Locate the cell with the specified text and output its (X, Y) center coordinate. 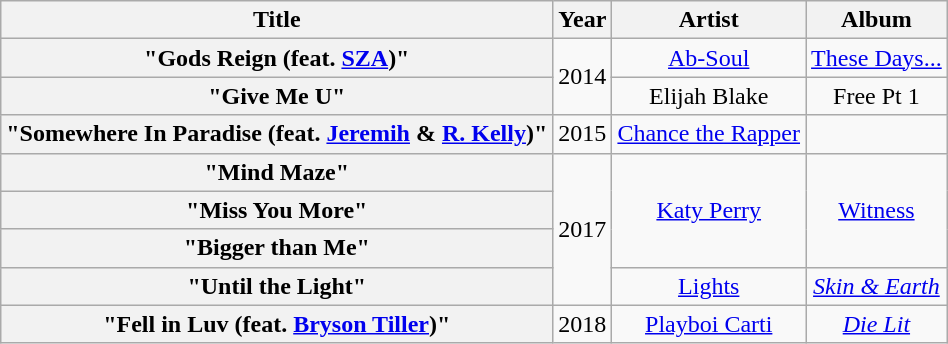
"Somewhere In Paradise (feat. Jeremih & R. Kelly)" (277, 134)
"Mind Maze" (277, 172)
"Until the Light" (277, 286)
"Bigger than Me" (277, 248)
These Days... (877, 58)
2018 (582, 324)
Year (582, 20)
"Give Me U" (277, 96)
Die Lit (877, 324)
Album (877, 20)
Elijah Blake (709, 96)
Playboi Carti (709, 324)
"Gods Reign (feat. SZA)" (277, 58)
Title (277, 20)
Chance the Rapper (709, 134)
Artist (709, 20)
"Fell in Luv (feat. Bryson Tiller)" (277, 324)
2017 (582, 229)
"Miss You More" (277, 210)
Lights (709, 286)
Skin & Earth (877, 286)
2015 (582, 134)
Free Pt 1 (877, 96)
Witness (877, 210)
Katy Perry (709, 210)
2014 (582, 77)
Ab-Soul (709, 58)
